Determine the (x, y) coordinate at the center of the cell enclosing the given text.  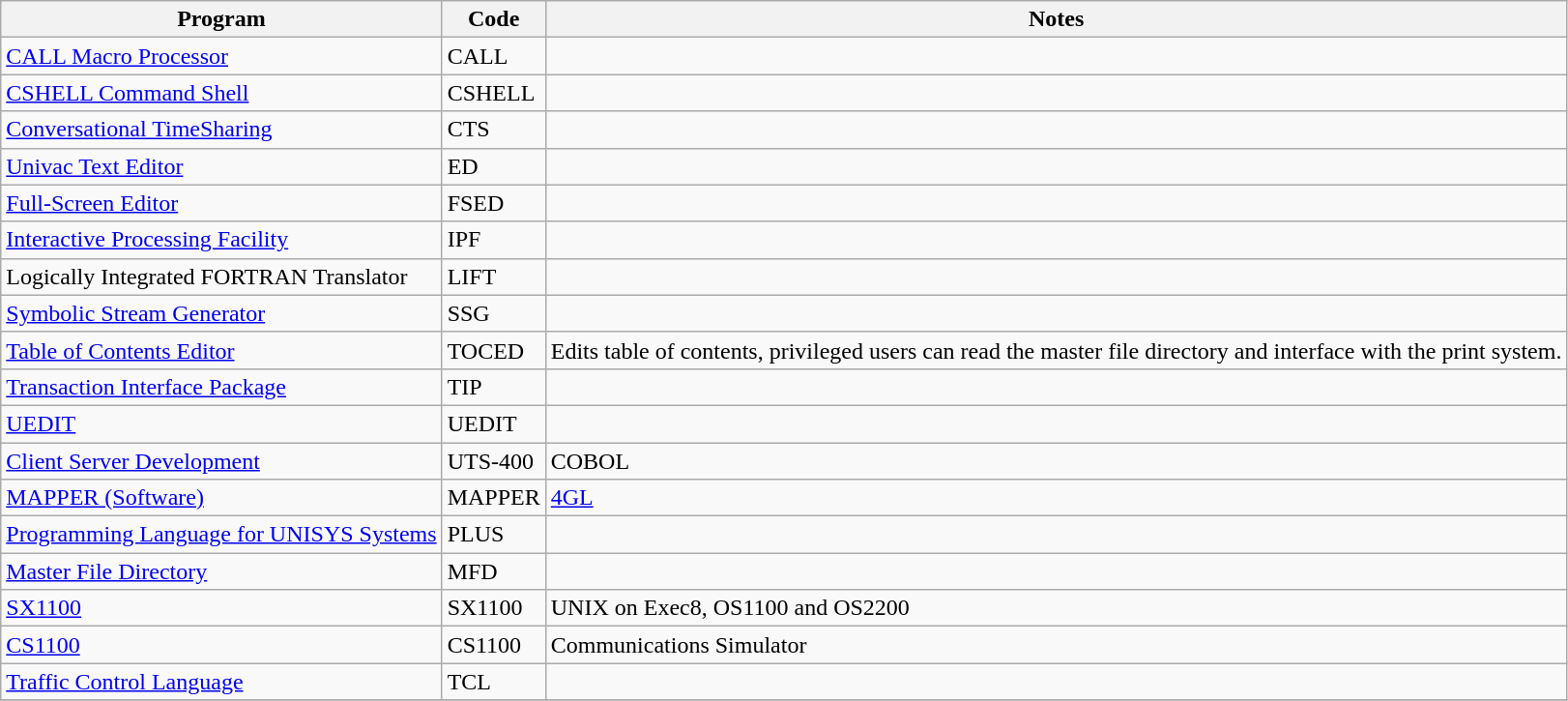
PLUS (493, 535)
Code (493, 19)
Symbolic Stream Generator (221, 313)
Edits table of contents, privileged users can read the master file directory and interface with the print system. (1056, 350)
Communications Simulator (1056, 645)
4GL (1056, 498)
Client Server Development (221, 461)
CALL (493, 56)
MAPPER (493, 498)
CALL Macro Processor (221, 56)
TIP (493, 387)
UTS-400 (493, 461)
Program (221, 19)
Table of Contents Editor (221, 350)
Univac Text Editor (221, 166)
Logically Integrated FORTRAN Translator (221, 277)
CSHELL (493, 93)
MFD (493, 571)
ED (493, 166)
UNIX on Exec8, OS1100 and OS2200 (1056, 608)
Traffic Control Language (221, 682)
MAPPER (Software) (221, 498)
LIFT (493, 277)
Transaction Interface Package (221, 387)
IPF (493, 240)
TOCED (493, 350)
SSG (493, 313)
Master File Directory (221, 571)
TCL (493, 682)
CTS (493, 130)
COBOL (1056, 461)
Programming Language for UNISYS Systems (221, 535)
CSHELL Command Shell (221, 93)
Conversational TimeSharing (221, 130)
Interactive Processing Facility (221, 240)
FSED (493, 203)
Full-Screen Editor (221, 203)
Notes (1056, 19)
